For the text-containing cell, return its midpoint in (x, y) coordinate format. 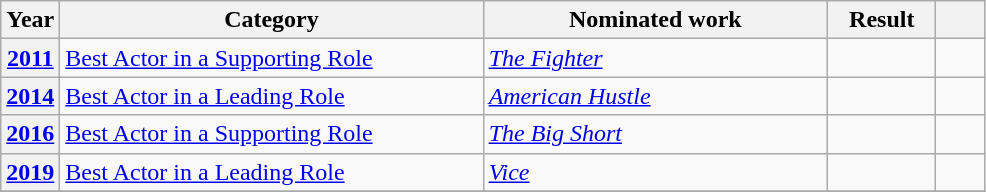
Nominated work (656, 20)
2011 (30, 58)
2016 (30, 134)
Vice (656, 172)
American Hustle (656, 96)
2019 (30, 172)
Category (272, 20)
The Big Short (656, 134)
2014 (30, 96)
Result (882, 20)
Year (30, 20)
The Fighter (656, 58)
